For the text-containing cell, return its midpoint in [x, y] coordinate format. 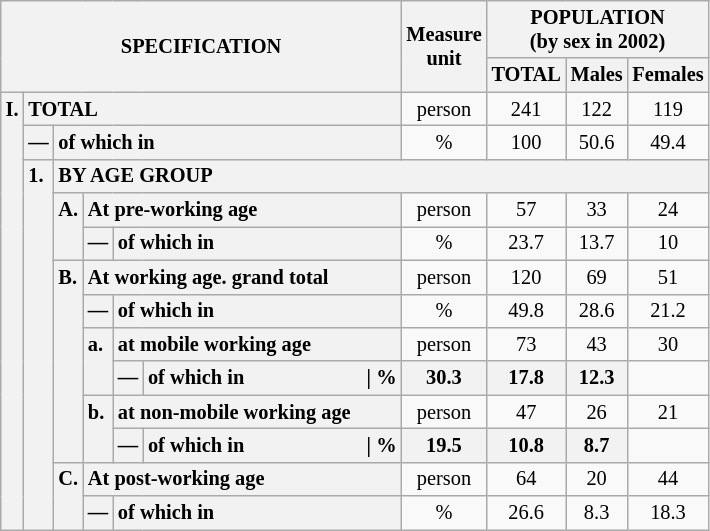
30.3 [444, 378]
at mobile working age [257, 344]
44 [668, 479]
13.7 [597, 243]
69 [597, 277]
BY AGE GROUP [382, 176]
100 [526, 142]
28.6 [597, 311]
1. [38, 344]
49.8 [526, 311]
122 [597, 109]
33 [597, 210]
241 [526, 109]
21.2 [668, 311]
26.6 [526, 513]
Measure unit [444, 46]
POPULATION (by sex in 2002) [598, 29]
a. [98, 360]
At post-working age [242, 479]
A. [68, 226]
24 [668, 210]
Females [668, 75]
C. [68, 496]
18.3 [668, 513]
19.5 [444, 445]
12.3 [597, 378]
At pre-working age [242, 210]
at non-mobile working age [257, 412]
8.7 [597, 445]
50.6 [597, 142]
43 [597, 344]
b. [98, 428]
20 [597, 479]
57 [526, 210]
120 [526, 277]
73 [526, 344]
119 [668, 109]
26 [597, 412]
8.3 [597, 513]
Males [597, 75]
At working age. grand total [242, 277]
SPECIFICATION [202, 46]
47 [526, 412]
23.7 [526, 243]
10.8 [526, 445]
49.4 [668, 142]
64 [526, 479]
17.8 [526, 378]
B. [68, 361]
51 [668, 277]
30 [668, 344]
I. [12, 311]
10 [668, 243]
21 [668, 412]
